Return the [X, Y] coordinate for the center point of the cell that contains the specified text.  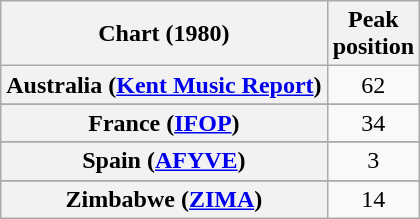
62 [373, 85]
Chart (1980) [164, 34]
Zimbabwe (ZIMA) [164, 199]
34 [373, 123]
Australia (Kent Music Report) [164, 85]
Spain (AFYVE) [164, 161]
Peakposition [373, 34]
3 [373, 161]
14 [373, 199]
France (IFOP) [164, 123]
